From the cell containing the given text, extract its center point as [x, y] coordinate. 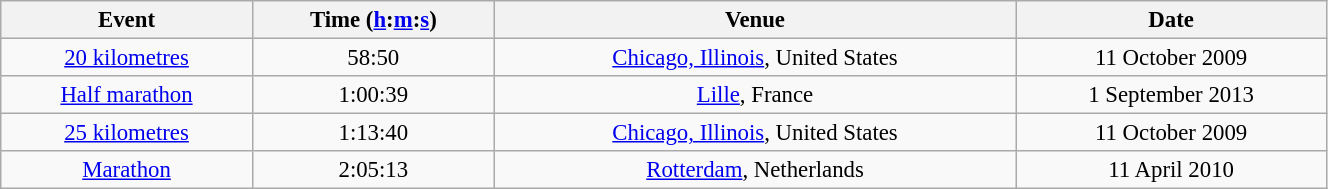
Rotterdam, Netherlands [754, 170]
1 September 2013 [1172, 95]
Event [127, 20]
Half marathon [127, 95]
2:05:13 [373, 170]
Marathon [127, 170]
1:00:39 [373, 95]
Venue [754, 20]
25 kilometres [127, 133]
11 April 2010 [1172, 170]
1:13:40 [373, 133]
Time (h:m:s) [373, 20]
58:50 [373, 58]
Lille, France [754, 95]
Date [1172, 20]
20 kilometres [127, 58]
